Identify which cell holds the provided text, then report its (X, Y) central coordinate. 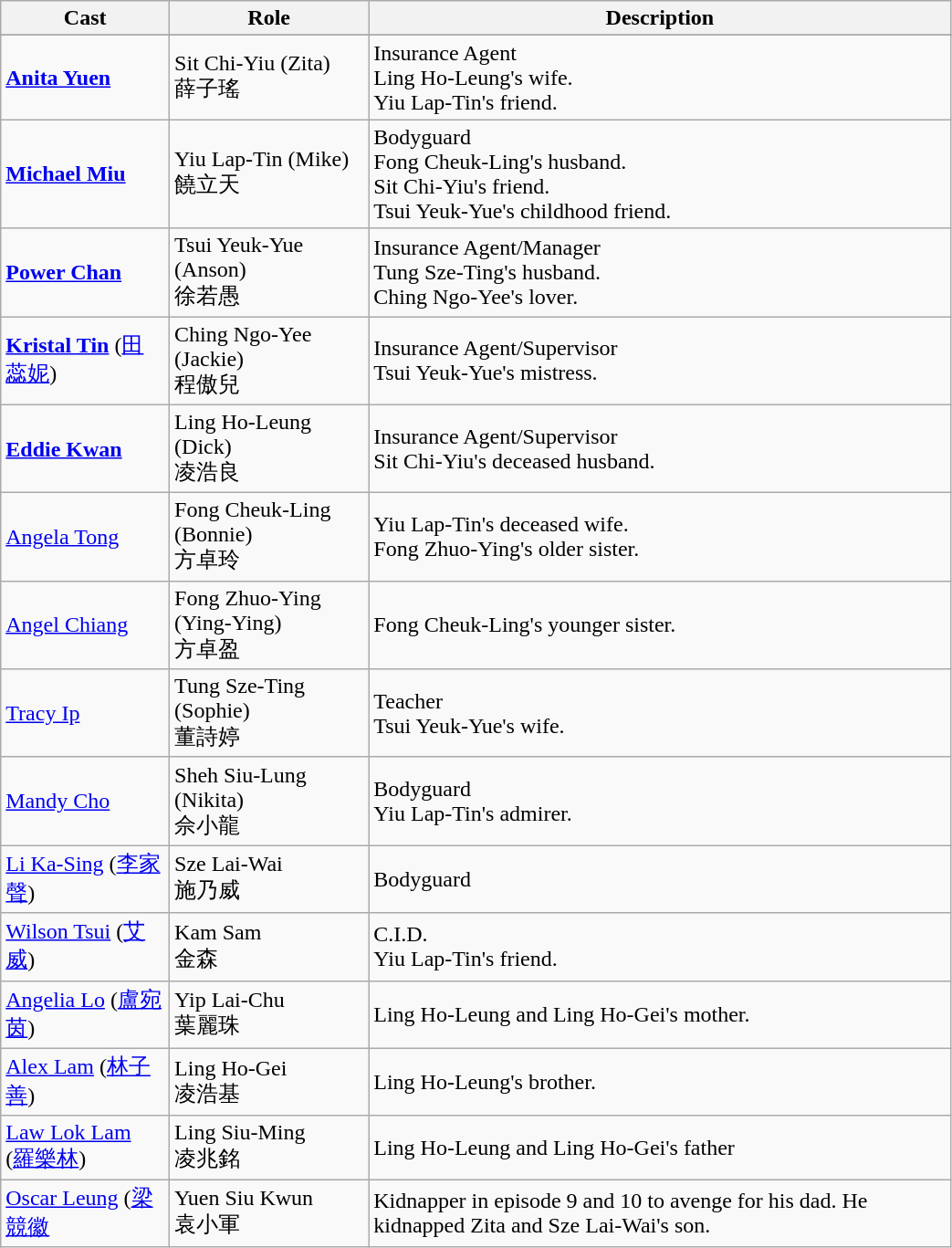
Alex Lam (林子善) (86, 1082)
Sze Lai-Wai 施乃威 (269, 879)
Insurance Agent Ling Ho-Leung's wife. Yiu Lap-Tin's friend. (660, 78)
Oscar Leung (梁競徽 (86, 1213)
Sit Chi-Yiu (Zita) 薛子瑤 (269, 78)
Kidnapper in episode 9 and 10 to avenge for his dad. He kidnapped Zita and Sze Lai-Wai's son. (660, 1213)
Ching Ngo-Yee (Jackie) 程傲兒 (269, 360)
Wilson Tsui (艾威) (86, 947)
Eddie Kwan (86, 449)
Angelia Lo (盧宛茵) (86, 1014)
Yiu Lap-Tin (Mike) 饒立天 (269, 173)
Power Chan (86, 272)
Kristal Tin (田蕊妮) (86, 360)
Ling Ho-Gei 凌浩基 (269, 1082)
Role (269, 18)
Tung Sze-Ting (Sophie) 董詩婷 (269, 714)
Insurance Agent/Supervisor Tsui Yeuk-Yue's mistress. (660, 360)
Angel Chiang (86, 624)
C.I.D. Yiu Lap-Tin's friend. (660, 947)
Insurance Agent/Supervisor Sit Chi-Yiu's deceased husband. (660, 449)
Yuen Siu Kwun 袁小軍 (269, 1213)
Fong Cheuk-Ling (Bonnie) 方卓玲 (269, 537)
Ling Ho-Leung's brother. (660, 1082)
Ling Ho-Leung (Dick) 凌浩良 (269, 449)
Bodyguard Fong Cheuk-Ling's husband. Sit Chi-Yiu's friend. Tsui Yeuk-Yue's childhood friend. (660, 173)
Fong Zhuo-Ying (Ying-Ying) 方卓盈 (269, 624)
Tsui Yeuk-Yue (Anson) 徐若愚 (269, 272)
Li Ka-Sing (李家聲) (86, 879)
Kam Sam 金森 (269, 947)
Bodyguard Yiu Lap-Tin's admirer. (660, 802)
Fong Cheuk-Ling's younger sister. (660, 624)
Angela Tong (86, 537)
Anita Yuen (86, 78)
Law Lok Lam (羅樂林) (86, 1148)
Insurance Agent/Manager Tung Sze-Ting's husband. Ching Ngo-Yee's lover. (660, 272)
Description (660, 18)
Michael Miu (86, 173)
Ling Ho-Leung and Ling Ho-Gei's father (660, 1148)
Sheh Siu-Lung (Nikita) 佘小龍 (269, 802)
Teacher Tsui Yeuk-Yue's wife. (660, 714)
Ling Ho-Leung and Ling Ho-Gei's mother. (660, 1014)
Cast (86, 18)
Yip Lai-Chu 葉麗珠 (269, 1014)
Mandy Cho (86, 802)
Ling Siu-Ming 凌兆銘 (269, 1148)
Bodyguard (660, 879)
Tracy Ip (86, 714)
Yiu Lap-Tin's deceased wife. Fong Zhuo-Ying's older sister. (660, 537)
